For the text-containing cell, return its midpoint in (x, y) coordinate format. 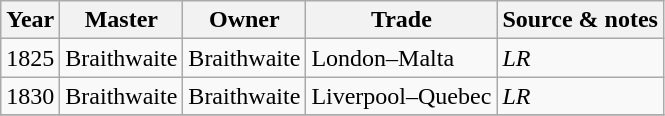
Trade (402, 20)
Liverpool–Quebec (402, 96)
London–Malta (402, 58)
Master (122, 20)
Owner (244, 20)
Year (30, 20)
Source & notes (580, 20)
1825 (30, 58)
1830 (30, 96)
